Output the [X, Y] coordinate of the center of the cell containing the given text.  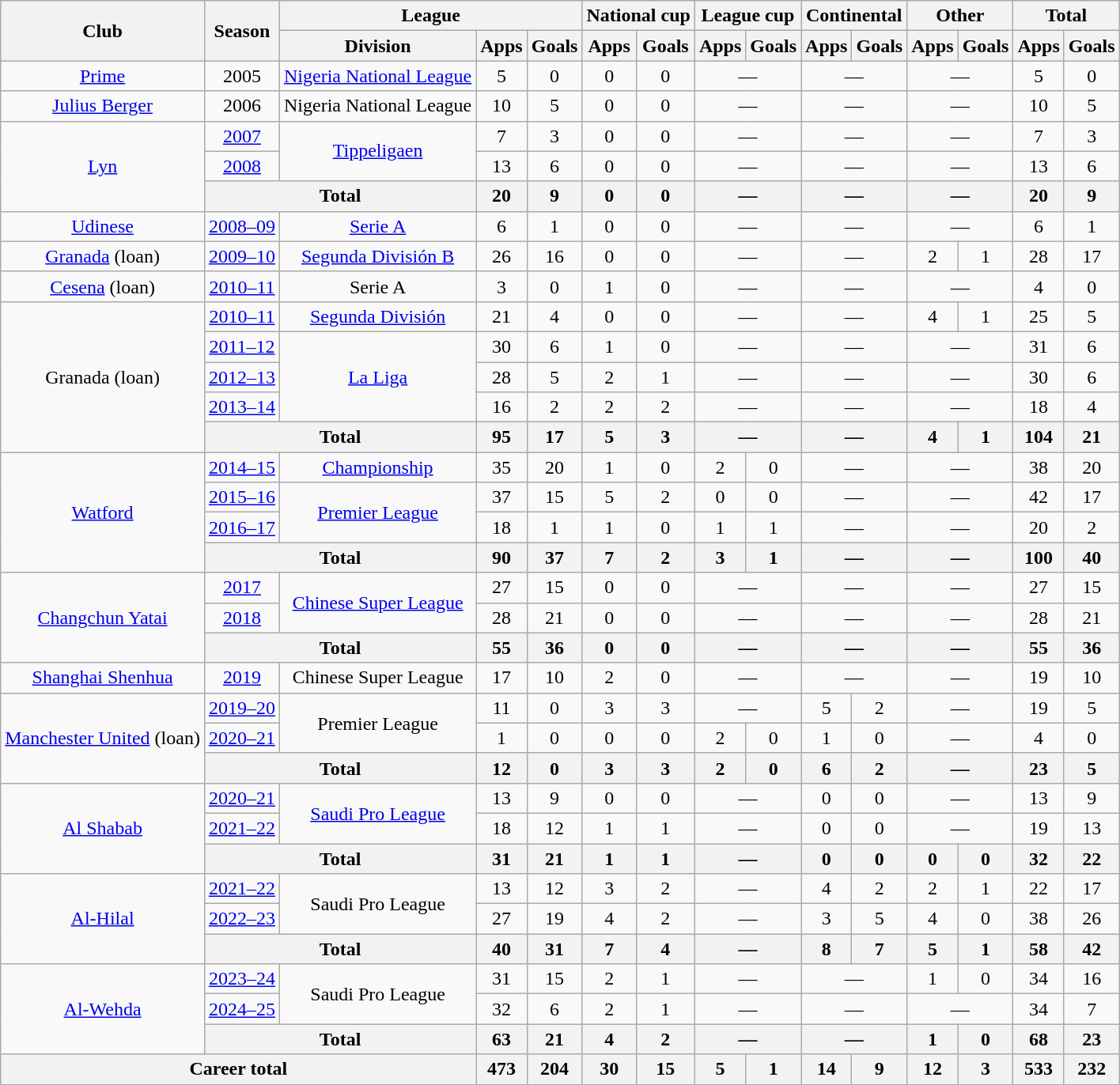
2024–25 [242, 1009]
90 [501, 558]
Cesena (loan) [103, 286]
2005 [242, 76]
533 [1039, 1069]
232 [1092, 1069]
Segunda División B [377, 256]
2008–09 [242, 226]
League [430, 16]
La Liga [377, 376]
8 [827, 949]
Lyn [103, 166]
Julius Berger [103, 106]
2017 [242, 588]
2007 [242, 136]
Al-Wehda [103, 1009]
95 [501, 437]
2012–13 [242, 377]
Club [103, 31]
Watford [103, 512]
2019–20 [242, 708]
Udinese [103, 226]
25 [1039, 316]
Division [377, 46]
2019 [242, 678]
Championship [377, 467]
2009–10 [242, 256]
2011–12 [242, 346]
2023–24 [242, 979]
Segunda División [377, 316]
63 [501, 1039]
2006 [242, 106]
11 [501, 708]
35 [501, 467]
100 [1039, 558]
League cup [747, 16]
Shanghai Shenhua [103, 678]
Al Shabab [103, 828]
204 [554, 1069]
Al-Hilal [103, 919]
2014–15 [242, 467]
Prime [103, 76]
Continental [854, 16]
104 [1039, 437]
58 [1039, 949]
Other [960, 16]
Changchun Yatai [103, 618]
14 [827, 1069]
Manchester United (loan) [103, 738]
2022–23 [242, 919]
473 [501, 1069]
2015–16 [242, 497]
National cup [638, 16]
2018 [242, 618]
Season [242, 31]
Tippeligaen [377, 151]
2016–17 [242, 527]
Career total [239, 1069]
68 [1039, 1039]
2013–14 [242, 407]
2008 [242, 166]
